Provide the [X, Y] coordinate of the cell's center where the given text is located.  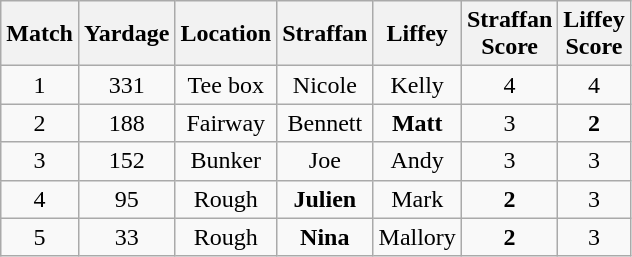
Julien [325, 199]
5 [40, 237]
Liffey [417, 34]
33 [126, 237]
1 [40, 85]
Yardage [126, 34]
Mallory [417, 237]
Bunker [226, 161]
StraffanScore [509, 34]
95 [126, 199]
Matt [417, 123]
Straffan [325, 34]
Joe [325, 161]
Mark [417, 199]
Kelly [417, 85]
Tee box [226, 85]
Fairway [226, 123]
Bennett [325, 123]
Location [226, 34]
Andy [417, 161]
Nicole [325, 85]
188 [126, 123]
Match [40, 34]
Nina [325, 237]
331 [126, 85]
LiffeyScore [594, 34]
152 [126, 161]
